Pinpoint the cell where the given text exists, returning its (X, Y) midpoint coordinate. 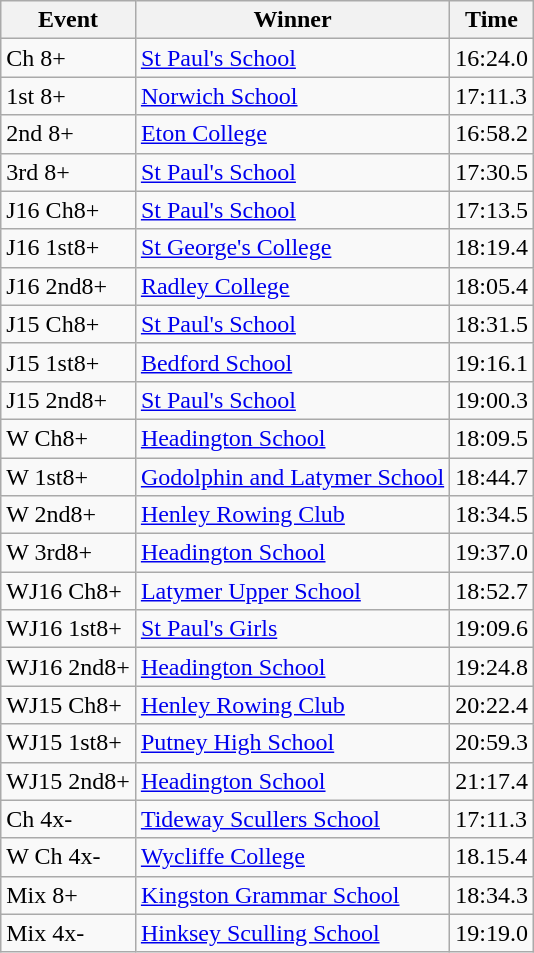
16:24.0 (492, 58)
Godolphin and Latymer School (292, 477)
18:05.4 (492, 286)
18:52.7 (492, 591)
W Ch8+ (68, 438)
Mix 4x- (68, 933)
Latymer Upper School (292, 591)
Bedford School (292, 362)
Kingston Grammar School (292, 895)
18.15.4 (492, 857)
W Ch 4x- (68, 857)
St Paul's Girls (292, 629)
J15 1st8+ (68, 362)
3rd 8+ (68, 172)
Norwich School (292, 96)
Winner (292, 20)
W 2nd8+ (68, 515)
Eton College (292, 134)
18:31.5 (492, 324)
W 1st8+ (68, 477)
Mix 8+ (68, 895)
19:37.0 (492, 553)
19:09.6 (492, 629)
18:19.4 (492, 248)
Wycliffe College (292, 857)
Tideway Scullers School (292, 819)
Radley College (292, 286)
WJ15 Ch8+ (68, 705)
WJ16 2nd8+ (68, 667)
Hinksey Sculling School (292, 933)
20:22.4 (492, 705)
19:16.1 (492, 362)
17:13.5 (492, 210)
19:19.0 (492, 933)
W 3rd8+ (68, 553)
J16 2nd8+ (68, 286)
WJ15 2nd8+ (68, 781)
18:34.3 (492, 895)
Time (492, 20)
J15 2nd8+ (68, 400)
WJ15 1st8+ (68, 743)
WJ16 Ch8+ (68, 591)
16:58.2 (492, 134)
Ch 8+ (68, 58)
19:00.3 (492, 400)
St George's College (292, 248)
20:59.3 (492, 743)
Putney High School (292, 743)
17:30.5 (492, 172)
19:24.8 (492, 667)
J15 Ch8+ (68, 324)
2nd 8+ (68, 134)
J16 1st8+ (68, 248)
18:09.5 (492, 438)
J16 Ch8+ (68, 210)
1st 8+ (68, 96)
18:44.7 (492, 477)
Ch 4x- (68, 819)
18:34.5 (492, 515)
21:17.4 (492, 781)
Event (68, 20)
WJ16 1st8+ (68, 629)
